Detect which cell encompasses the target text, then output its (x, y) center coordinate. 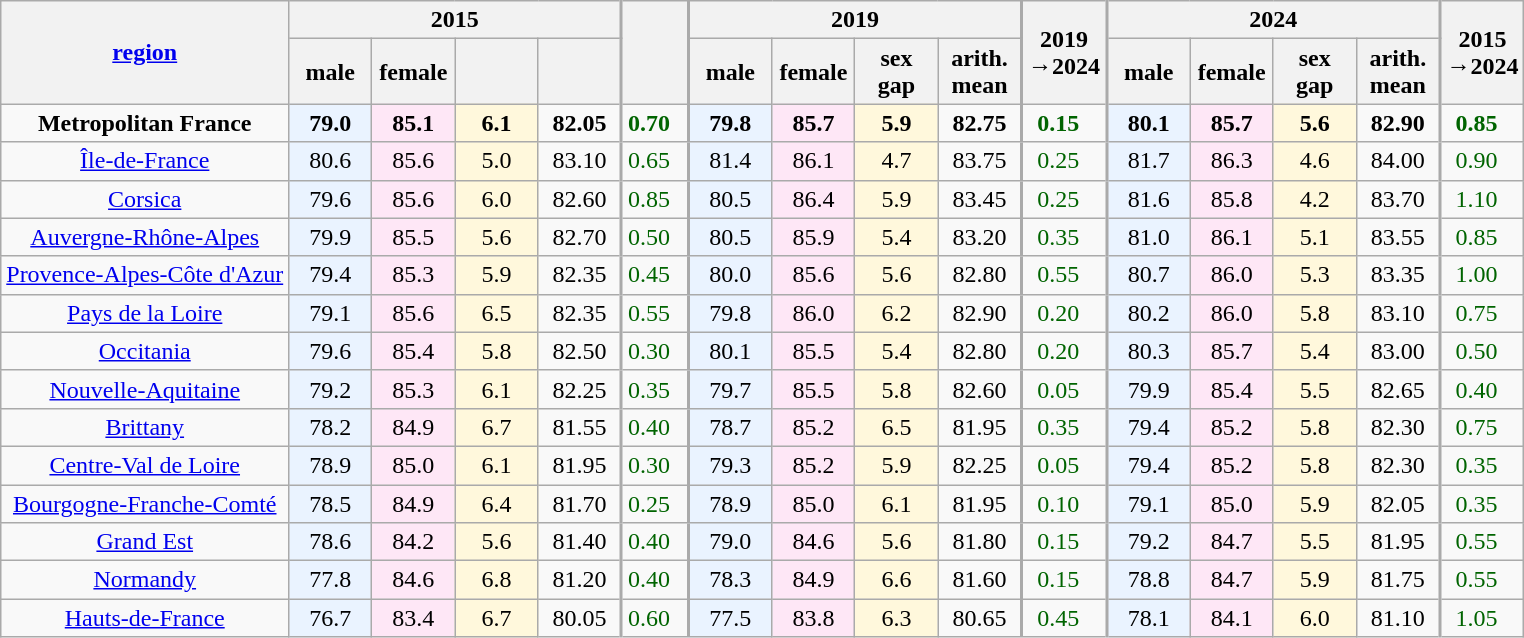
Nouvelle-Aquitaine (145, 389)
6.3 (896, 618)
84.1 (1232, 618)
2015→2024 (1482, 52)
Pays de la Loire (145, 313)
Corsica (145, 199)
83.70 (1398, 199)
5.1 (1314, 237)
Metropolitan France (145, 123)
83.75 (980, 161)
0.65 (655, 161)
84.00 (1398, 161)
83.00 (1398, 351)
84.2 (414, 542)
0.90 (1482, 161)
1.10 (1482, 199)
80.2 (1148, 313)
80.3 (1148, 351)
85.9 (814, 237)
6.4 (496, 503)
Provence-Alpes-Côte d'Azur (145, 275)
Île-de-France (145, 161)
1.00 (1482, 275)
85.1 (414, 123)
2019→2024 (1064, 52)
81.20 (580, 580)
79.7 (730, 389)
77.5 (730, 618)
81.55 (580, 427)
78.3 (730, 580)
Normandy (145, 580)
85.8 (1232, 199)
86.4 (814, 199)
4.7 (896, 161)
81.60 (980, 580)
79.3 (730, 465)
81.75 (1398, 580)
2015 (456, 20)
6.2 (896, 313)
81.70 (580, 503)
83.55 (1398, 237)
78.5 (330, 503)
78.8 (1148, 580)
83.45 (980, 199)
81.4 (730, 161)
0.70 (655, 123)
5.0 (496, 161)
Hauts-de-France (145, 618)
80.7 (1148, 275)
83.20 (980, 237)
0.10 (1064, 503)
82.70 (580, 237)
81.7 (1148, 161)
2019 (855, 20)
81.10 (1398, 618)
80.6 (330, 161)
6.8 (496, 580)
81.40 (580, 542)
Centre-Val de Loire (145, 465)
80.05 (580, 618)
82.50 (580, 351)
Bourgogne-Franche-Comté (145, 503)
5.3 (1314, 275)
83.8 (814, 618)
region (145, 52)
0.60 (655, 618)
81.6 (1148, 199)
Brittany (145, 427)
83.4 (414, 618)
86.3 (1232, 161)
78.7 (730, 427)
83.35 (1398, 275)
4.2 (1314, 199)
Auvergne-Rhône-Alpes (145, 237)
82.75 (980, 123)
78.2 (330, 427)
81.0 (1148, 237)
6.6 (896, 580)
78.1 (1148, 618)
Occitania (145, 351)
76.7 (330, 618)
Grand Est (145, 542)
82.65 (1398, 389)
80.0 (730, 275)
78.6 (330, 542)
81.80 (980, 542)
1.05 (1482, 618)
4.6 (1314, 161)
80.65 (980, 618)
77.8 (330, 580)
2024 (1273, 20)
